For the text-containing cell, return its midpoint in (x, y) coordinate format. 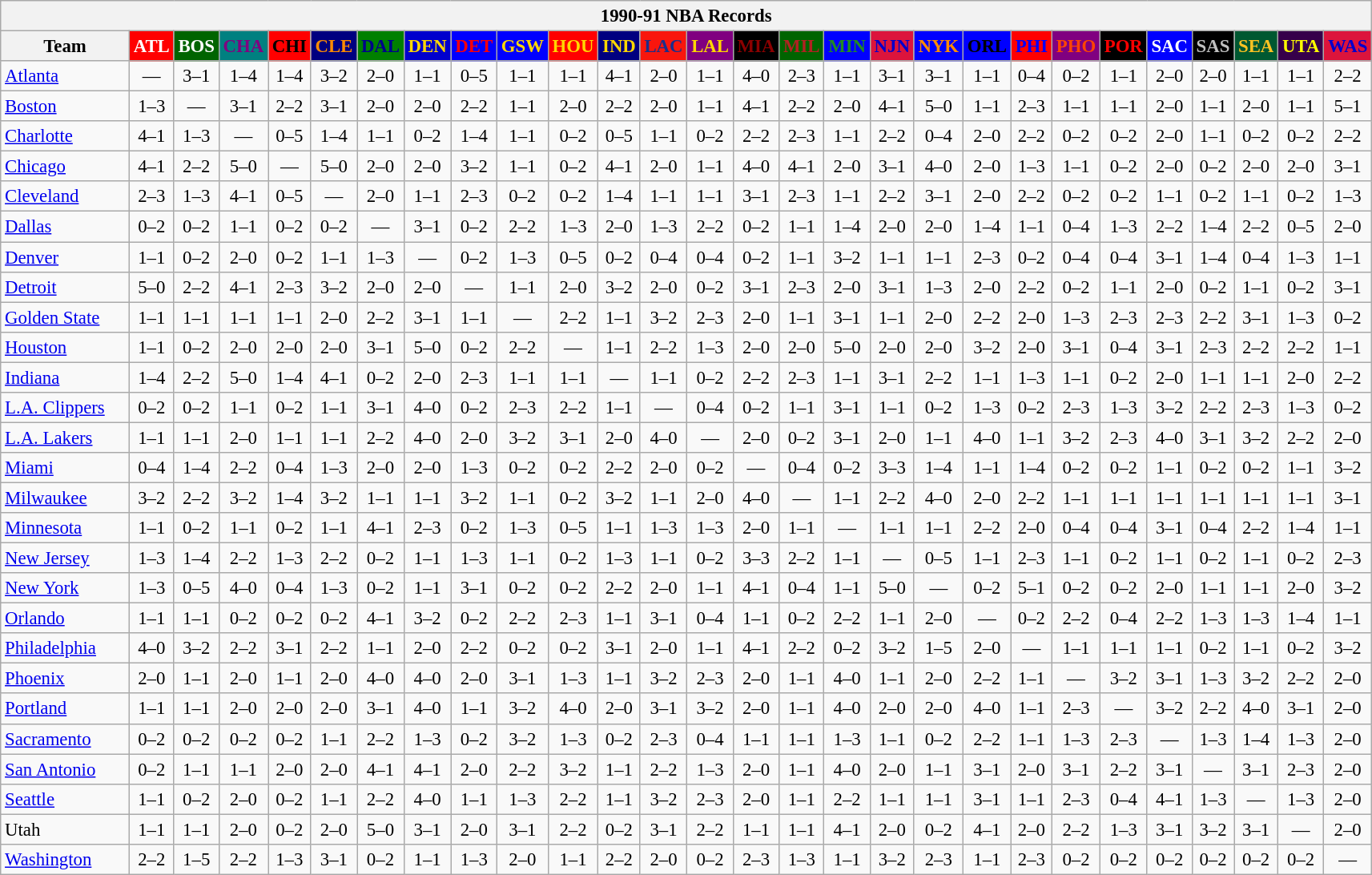
Detroit (66, 287)
Denver (66, 257)
Philadelphia (66, 648)
Team (66, 46)
Chicago (66, 167)
Orlando (66, 619)
Sacramento (66, 739)
NJN (892, 46)
Miami (66, 468)
ATL (151, 46)
Milwaukee (66, 498)
L.A. Lakers (66, 437)
Portland (66, 709)
MIN (847, 46)
Indiana (66, 377)
Minnesota (66, 528)
Golden State (66, 317)
CHI (289, 46)
Boston (66, 107)
HOU (573, 46)
PHI (1032, 46)
CLE (333, 46)
LAL (710, 46)
GSW (522, 46)
New York (66, 588)
1990-91 NBA Records (686, 16)
Cleveland (66, 196)
PHO (1076, 46)
DEN (428, 46)
DAL (381, 46)
UTA (1301, 46)
L.A. Clippers (66, 408)
MIA (756, 46)
NYK (939, 46)
ORL (987, 46)
Atlanta (66, 76)
Dallas (66, 227)
SEA (1256, 46)
Washington (66, 860)
SAS (1213, 46)
BOS (196, 46)
CHA (243, 46)
Houston (66, 347)
Phoenix (66, 679)
San Antonio (66, 769)
New Jersey (66, 558)
MIL (802, 46)
DET (474, 46)
POR (1123, 46)
SAC (1169, 46)
WAS (1348, 46)
Seattle (66, 799)
Charlotte (66, 136)
IND (619, 46)
LAC (663, 46)
Utah (66, 829)
